From the cell containing the given text, extract its center point as (x, y) coordinate. 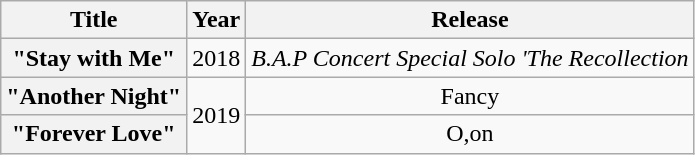
"Forever Love" (94, 134)
"Another Night" (94, 96)
B.A.P Concert Special Solo 'The Recollection (470, 58)
Year (216, 20)
Fancy (470, 96)
Title (94, 20)
O,on (470, 134)
Release (470, 20)
"Stay with Me" (94, 58)
2018 (216, 58)
2019 (216, 115)
